Identify which cell holds the provided text, then report its (x, y) central coordinate. 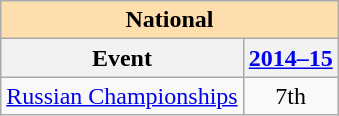
National (170, 20)
2014–15 (290, 58)
Russian Championships (122, 96)
7th (290, 96)
Event (122, 58)
